Search for the cell housing the specified text and yield its [x, y] center coordinate. 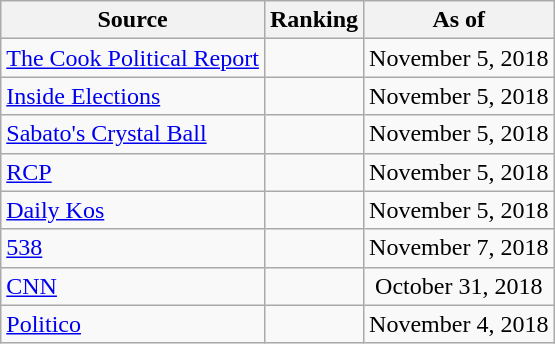
November 4, 2018 [459, 324]
As of [459, 20]
The Cook Political Report [133, 58]
Source [133, 20]
Daily Kos [133, 210]
538 [133, 248]
November 7, 2018 [459, 248]
Sabato's Crystal Ball [133, 134]
Inside Elections [133, 96]
CNN [133, 286]
Ranking [314, 20]
Politico [133, 324]
October 31, 2018 [459, 286]
RCP [133, 172]
